Return the [X, Y] coordinate for the center point of the cell that contains the specified text.  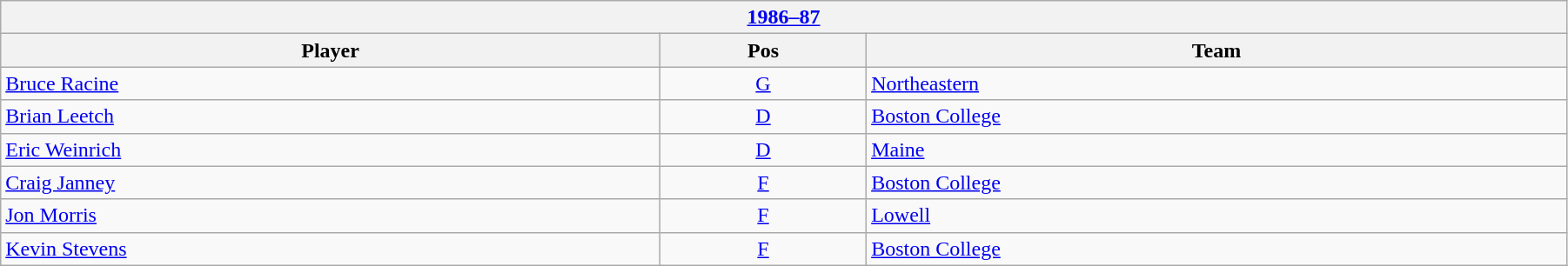
Team [1216, 50]
Player [331, 50]
Brian Leetch [331, 116]
Kevin Stevens [331, 249]
Craig Janney [331, 183]
Bruce Racine [331, 83]
Pos [762, 50]
Maine [1216, 150]
1986–87 [784, 17]
Jon Morris [331, 216]
Lowell [1216, 216]
Northeastern [1216, 83]
Eric Weinrich [331, 150]
G [762, 83]
